Determine the [x, y] coordinate at the center of the cell enclosing the given text.  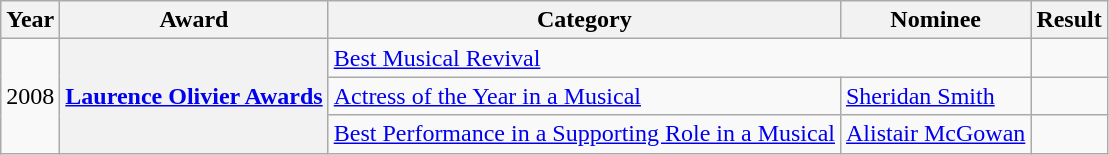
2008 [30, 96]
Nominee [935, 20]
Best Musical Revival [680, 58]
Category [584, 20]
Sheridan Smith [935, 96]
Award [194, 20]
Year [30, 20]
Laurence Olivier Awards [194, 96]
Best Performance in a Supporting Role in a Musical [584, 134]
Actress of the Year in a Musical [584, 96]
Alistair McGowan [935, 134]
Result [1069, 20]
